Return the [x, y] coordinate for the center point of the cell that contains the specified text.  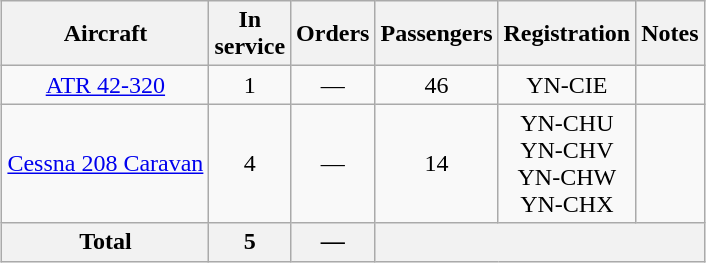
5 [250, 242]
1 [250, 85]
Aircraft [106, 34]
Orders [333, 34]
Registration [567, 34]
Passengers [436, 34]
46 [436, 85]
4 [250, 164]
Notes [670, 34]
YN-CIE [567, 85]
14 [436, 164]
Total [106, 242]
In service [250, 34]
ATR 42-320 [106, 85]
Cessna 208 Caravan [106, 164]
YN-CHUYN-CHVYN-CHWYN-CHX [567, 164]
